Return the [X, Y] coordinate for the center point of the cell that contains the specified text.  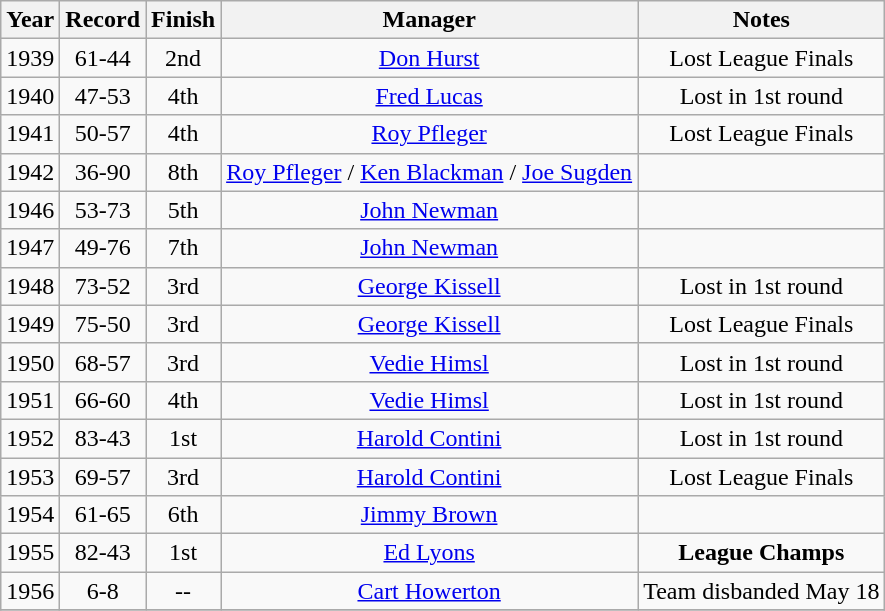
1954 [30, 515]
Team disbanded May 18 [762, 591]
1939 [30, 58]
7th [184, 248]
83-43 [103, 438]
75-50 [103, 324]
Cart Howerton [430, 591]
Year [30, 20]
1955 [30, 553]
5th [184, 210]
61-65 [103, 515]
68-57 [103, 362]
53-73 [103, 210]
73-52 [103, 286]
1952 [30, 438]
61-44 [103, 58]
69-57 [103, 477]
1951 [30, 400]
1956 [30, 591]
1950 [30, 362]
6th [184, 515]
Manager [430, 20]
1947 [30, 248]
47-53 [103, 96]
1940 [30, 96]
League Champs [762, 553]
36-90 [103, 172]
Finish [184, 20]
1942 [30, 172]
1941 [30, 134]
Roy Pfleger [430, 134]
1949 [30, 324]
50-57 [103, 134]
Jimmy Brown [430, 515]
Fred Lucas [430, 96]
2nd [184, 58]
Record [103, 20]
82-43 [103, 553]
-- [184, 591]
1953 [30, 477]
Ed Lyons [430, 553]
1946 [30, 210]
6-8 [103, 591]
49-76 [103, 248]
1948 [30, 286]
Roy Pfleger / Ken Blackman / Joe Sugden [430, 172]
8th [184, 172]
66-60 [103, 400]
Don Hurst [430, 58]
Notes [762, 20]
